Identify which cell holds the provided text, then report its [X, Y] central coordinate. 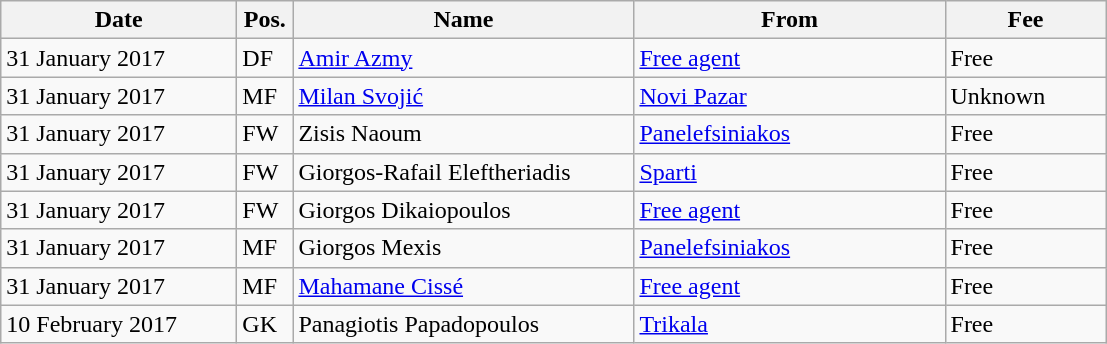
Giorgos-Rafail Eleftheriadis [464, 172]
GK [265, 324]
Amir Azmy [464, 58]
Zisis Naoum [464, 134]
Novi Pazar [790, 96]
DF [265, 58]
Date [119, 20]
Name [464, 20]
From [790, 20]
Sparti [790, 172]
Milan Svojić [464, 96]
Trikala [790, 324]
Mahamane Cissé [464, 286]
Panagiotis Papadopoulos [464, 324]
Unknown [1026, 96]
Giorgos Mexis [464, 248]
Fee [1026, 20]
10 February 2017 [119, 324]
Giorgos Dikaiopoulos [464, 210]
Pos. [265, 20]
